From the cell containing the given text, extract its center point as [x, y] coordinate. 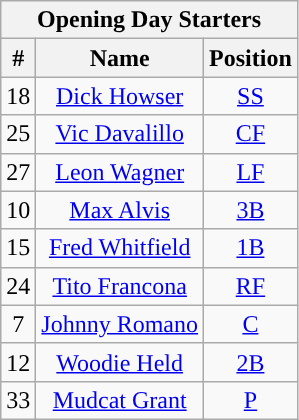
Position [251, 58]
P [251, 400]
2B [251, 362]
1B [251, 248]
25 [18, 134]
LF [251, 172]
15 [18, 248]
27 [18, 172]
Vic Davalillo [120, 134]
10 [18, 210]
CF [251, 134]
7 [18, 324]
Woodie Held [120, 362]
C [251, 324]
Johnny Romano [120, 324]
12 [18, 362]
18 [18, 96]
Leon Wagner [120, 172]
# [18, 58]
Fred Whitfield [120, 248]
RF [251, 286]
Max Alvis [120, 210]
Mudcat Grant [120, 400]
Dick Howser [120, 96]
Opening Day Starters [150, 20]
Name [120, 58]
3B [251, 210]
33 [18, 400]
24 [18, 286]
Tito Francona [120, 286]
SS [251, 96]
